Pinpoint the cell where the given text exists, returning its [X, Y] midpoint coordinate. 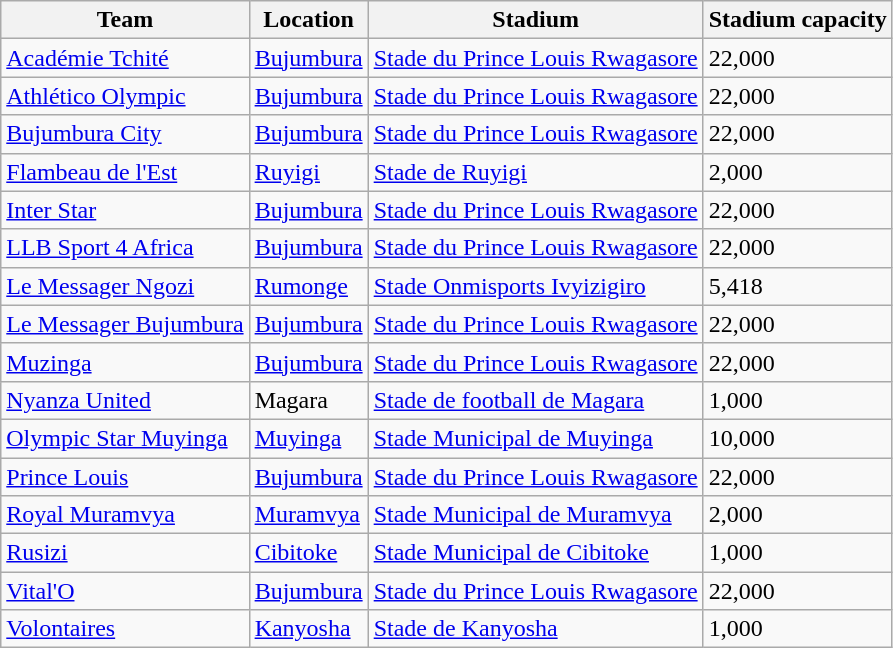
Muyinga [308, 438]
Vital'O [125, 591]
Location [308, 20]
Nyanza United [125, 400]
Magara [308, 400]
Académie Tchité [125, 58]
Stade Onmisports Ivyizigiro [536, 286]
Kanyosha [308, 629]
Muzinga [125, 362]
Stade Municipal de Muyinga [536, 438]
Stade Municipal de Cibitoke [536, 553]
Rumonge [308, 286]
Inter Star [125, 210]
Volontaires [125, 629]
LLB Sport 4 Africa [125, 248]
Prince Louis [125, 477]
Bujumbura City [125, 134]
Team [125, 20]
Stade de Ruyigi [536, 172]
Le Messager Bujumbura [125, 324]
Stade de football de Magara [536, 400]
Cibitoke [308, 553]
Muramvya [308, 515]
Stade Municipal de Muramvya [536, 515]
Royal Muramvya [125, 515]
Flambeau de l'Est [125, 172]
Stadium [536, 20]
5,418 [798, 286]
Le Messager Ngozi [125, 286]
Athlético Olympic [125, 96]
Ruyigi [308, 172]
10,000 [798, 438]
Rusizi [125, 553]
Stade de Kanyosha [536, 629]
Stadium capacity [798, 20]
Olympic Star Muyinga [125, 438]
